Determine the (X, Y) coordinate at the center of the cell enclosing the given text.  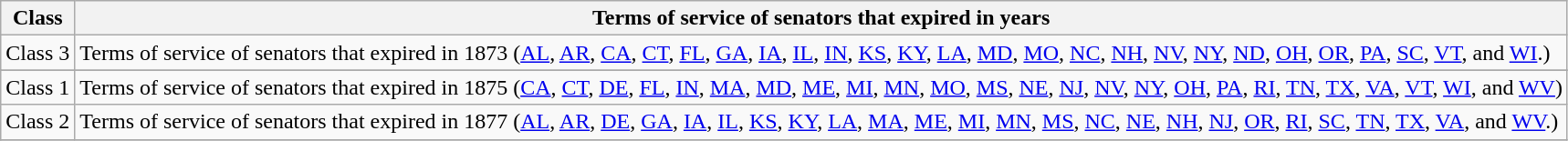
Class 3 (38, 53)
Class (38, 18)
Class 1 (38, 87)
Class 2 (38, 122)
Terms of service of senators that expired in years (821, 18)
